Detect which cell encompasses the target text, then output its (x, y) center coordinate. 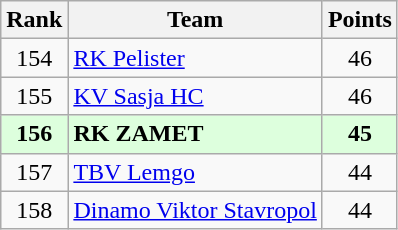
45 (360, 134)
RK Pelister (196, 58)
Points (360, 20)
Dinamo Viktor Stavropol (196, 210)
Rank (34, 20)
KV Sasja HC (196, 96)
TBV Lemgo (196, 172)
154 (34, 58)
156 (34, 134)
155 (34, 96)
RK ZAMET (196, 134)
157 (34, 172)
Team (196, 20)
158 (34, 210)
